Determine the (x, y) coordinate at the center of the cell enclosing the given text.  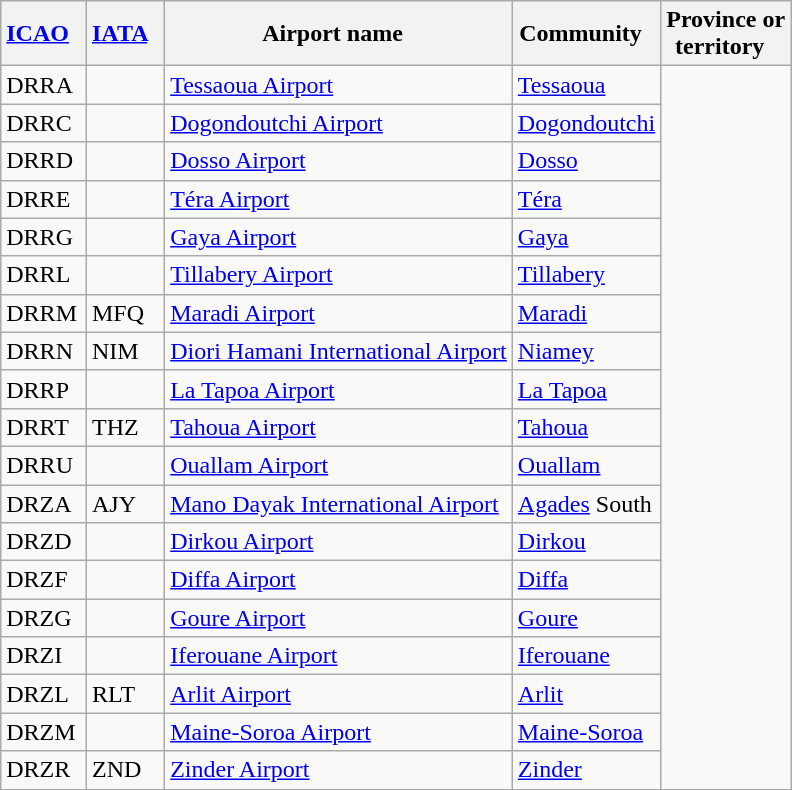
Maine-Soroa (586, 732)
DRRN (44, 351)
Maradi Airport (339, 313)
Diffa (586, 580)
Tillabery (586, 275)
Tillabery Airport (339, 275)
Téra (586, 199)
Tahoua (586, 427)
DRZI (44, 656)
Dogondoutchi Airport (339, 123)
Arlit (586, 694)
DRZM (44, 732)
DRRM (44, 313)
Gaya (586, 237)
Dirkou (586, 542)
Tahoua Airport (339, 427)
Maradi (586, 313)
Diori Hamani International Airport (339, 351)
NIM (125, 351)
Goure Airport (339, 618)
DRZR (44, 770)
Community (586, 34)
Iferouane Airport (339, 656)
La Tapoa Airport (339, 389)
Iferouane (586, 656)
Dogondoutchi (586, 123)
DRRT (44, 427)
Tessaoua Airport (339, 85)
DRRP (44, 389)
DRRL (44, 275)
DRZL (44, 694)
Mano Dayak International Airport (339, 503)
Dosso Airport (339, 161)
La Tapoa (586, 389)
Agades South (586, 503)
MFQ (125, 313)
Diffa Airport (339, 580)
Arlit Airport (339, 694)
DRRA (44, 85)
Airport name (339, 34)
Goure (586, 618)
DRRG (44, 237)
Maine-Soroa Airport (339, 732)
RLT (125, 694)
DRRU (44, 465)
THZ (125, 427)
Dirkou Airport (339, 542)
DRRE (44, 199)
Gaya Airport (339, 237)
Niamey (586, 351)
DRZG (44, 618)
DRZD (44, 542)
Dosso (586, 161)
DRZA (44, 503)
DRRC (44, 123)
Tessaoua (586, 85)
Téra Airport (339, 199)
Ouallam Airport (339, 465)
AJY (125, 503)
ZND (125, 770)
ICAO (44, 34)
DRRD (44, 161)
Province orterritory (726, 34)
IATA (125, 34)
DRZF (44, 580)
Zinder Airport (339, 770)
Ouallam (586, 465)
Zinder (586, 770)
